Pinpoint the cell where the given text exists, returning its (X, Y) midpoint coordinate. 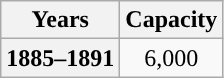
6,000 (172, 58)
Years (60, 20)
Capacity (172, 20)
1885–1891 (60, 58)
